Search for the cell housing the specified text and yield its (x, y) center coordinate. 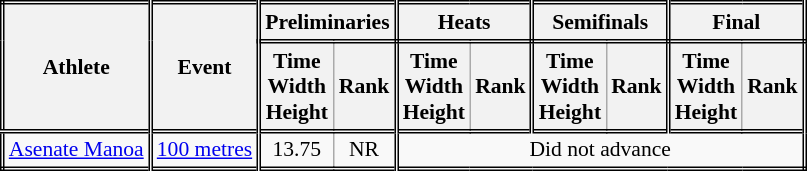
Asenate Manoa (76, 150)
Did not advance (600, 150)
Preliminaries (328, 22)
Athlete (76, 67)
13.75 (296, 150)
Semifinals (600, 22)
Heats (464, 22)
Final (736, 22)
NR (364, 150)
Event (204, 67)
100 metres (204, 150)
